Search for the cell housing the specified text and yield its [x, y] center coordinate. 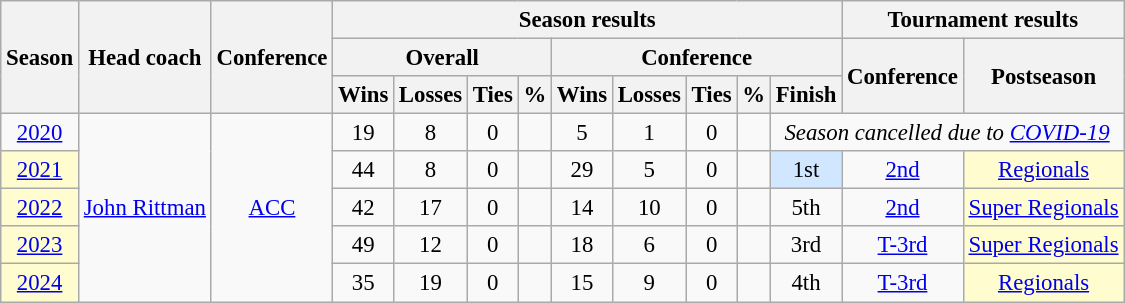
Season [40, 58]
1 [649, 133]
2023 [40, 245]
35 [364, 283]
18 [582, 245]
29 [582, 170]
Postseason [1044, 76]
2022 [40, 208]
2021 [40, 170]
2020 [40, 133]
17 [431, 208]
John Rittman [144, 208]
4th [806, 283]
1st [806, 170]
Finish [806, 95]
ACC [272, 208]
15 [582, 283]
Head coach [144, 58]
Overall [442, 58]
6 [649, 245]
2024 [40, 283]
44 [364, 170]
5th [806, 208]
10 [649, 208]
42 [364, 208]
3rd [806, 245]
12 [431, 245]
Season results [588, 20]
9 [649, 283]
Season cancelled due to COVID-19 [946, 133]
Tournament results [983, 20]
49 [364, 245]
14 [582, 208]
